Return the (x, y) coordinate for the center point of the cell that contains the specified text.  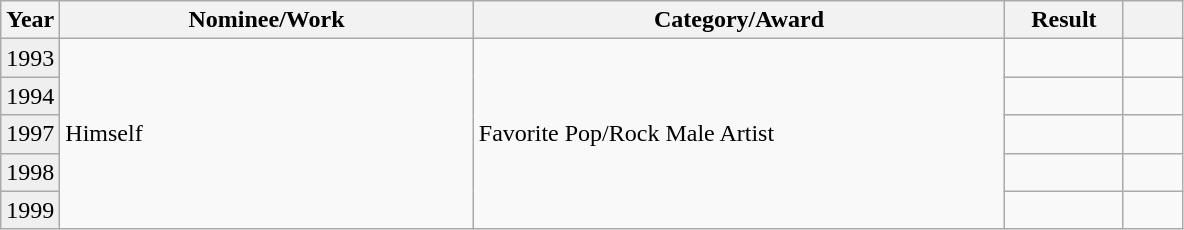
Himself (266, 134)
Nominee/Work (266, 20)
1993 (30, 58)
1998 (30, 172)
1994 (30, 96)
1999 (30, 210)
Favorite Pop/Rock Male Artist (739, 134)
1997 (30, 134)
Result (1064, 20)
Year (30, 20)
Category/Award (739, 20)
